From the cell containing the given text, extract its center point as [x, y] coordinate. 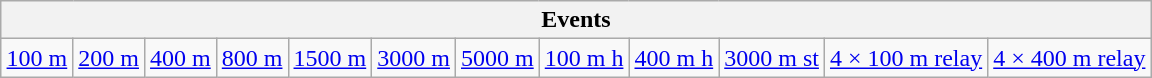
3000 m st [772, 58]
3000 m [414, 58]
4 × 400 m relay [1070, 58]
1500 m [330, 58]
Events [576, 20]
800 m [252, 58]
4 × 100 m relay [906, 58]
100 m h [584, 58]
5000 m [497, 58]
200 m [109, 58]
400 m h [674, 58]
100 m [37, 58]
400 m [181, 58]
